Pinpoint the cell where the given text exists, returning its (x, y) midpoint coordinate. 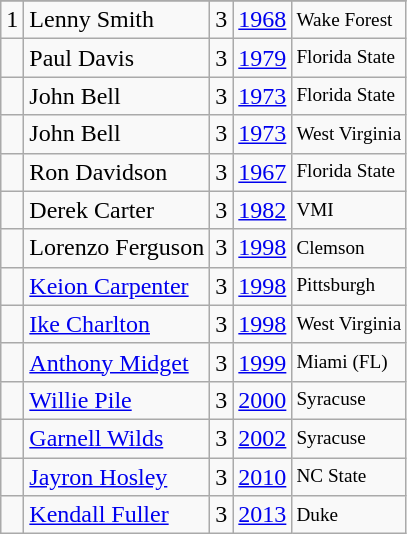
2010 (262, 477)
Kendall Fuller (117, 515)
Jayron Hosley (117, 477)
Lenny Smith (117, 20)
Pittsburgh (349, 286)
Duke (349, 515)
Ike Charlton (117, 324)
Willie Pile (117, 400)
Anthony Midget (117, 362)
1 (12, 20)
Wake Forest (349, 20)
1979 (262, 58)
1967 (262, 172)
VMI (349, 210)
Derek Carter (117, 210)
Paul Davis (117, 58)
Miami (FL) (349, 362)
Garnell Wilds (117, 438)
Lorenzo Ferguson (117, 248)
2013 (262, 515)
1968 (262, 20)
Keion Carpenter (117, 286)
1982 (262, 210)
NC State (349, 477)
1999 (262, 362)
Clemson (349, 248)
2002 (262, 438)
Ron Davidson (117, 172)
2000 (262, 400)
